Scan for the cell matching the given text and deliver its [x, y] coordinate at center. 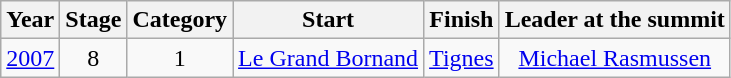
Year [30, 20]
Michael Rasmussen [614, 58]
Leader at the summit [614, 20]
Start [328, 20]
1 [180, 58]
Stage [94, 20]
Le Grand Bornand [328, 58]
8 [94, 58]
Category [180, 20]
Tignes [462, 58]
2007 [30, 58]
Finish [462, 20]
